Locate the cell with the specified text and output its (x, y) center coordinate. 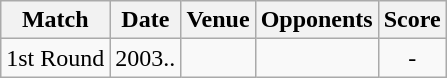
1st Round (56, 58)
Score (412, 20)
- (412, 58)
Match (56, 20)
Date (146, 20)
Venue (218, 20)
Opponents (316, 20)
2003.. (146, 58)
